Pinpoint the cell where the given text exists, returning its [x, y] midpoint coordinate. 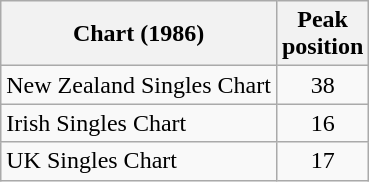
17 [322, 161]
New Zealand Singles Chart [139, 85]
Peakposition [322, 34]
Chart (1986) [139, 34]
16 [322, 123]
38 [322, 85]
Irish Singles Chart [139, 123]
UK Singles Chart [139, 161]
